For the text-containing cell, return its midpoint in [x, y] coordinate format. 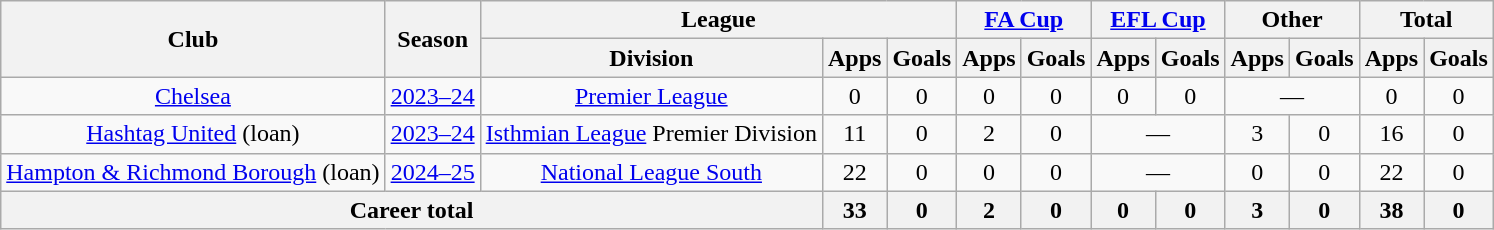
National League South [651, 172]
33 [854, 210]
Isthmian League Premier Division [651, 134]
16 [1391, 134]
38 [1391, 210]
EFL Cup [1158, 20]
Club [193, 39]
Premier League [651, 96]
Hampton & Richmond Borough (loan) [193, 172]
FA Cup [1024, 20]
Total [1426, 20]
League [718, 20]
Season [432, 39]
Other [1292, 20]
2024–25 [432, 172]
11 [854, 134]
Division [651, 58]
Career total [412, 210]
Hashtag United (loan) [193, 134]
Chelsea [193, 96]
